Output the [X, Y] coordinate of the center of the cell containing the given text.  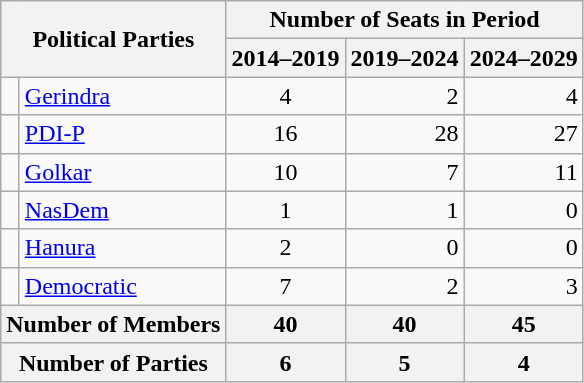
5 [404, 362]
28 [404, 134]
Democratic [122, 286]
2019–2024 [404, 58]
Political Parties [114, 39]
Hanura [122, 248]
16 [286, 134]
10 [286, 172]
45 [524, 324]
3 [524, 286]
2024–2029 [524, 58]
27 [524, 134]
Gerindra [122, 96]
PDI-P [122, 134]
6 [286, 362]
Number of Seats in Period [404, 20]
Number of Parties [114, 362]
NasDem [122, 210]
Golkar [122, 172]
11 [524, 172]
2014–2019 [286, 58]
Number of Members [114, 324]
